Capture the cell that displays the provided text and extract its (x, y) central coordinate. 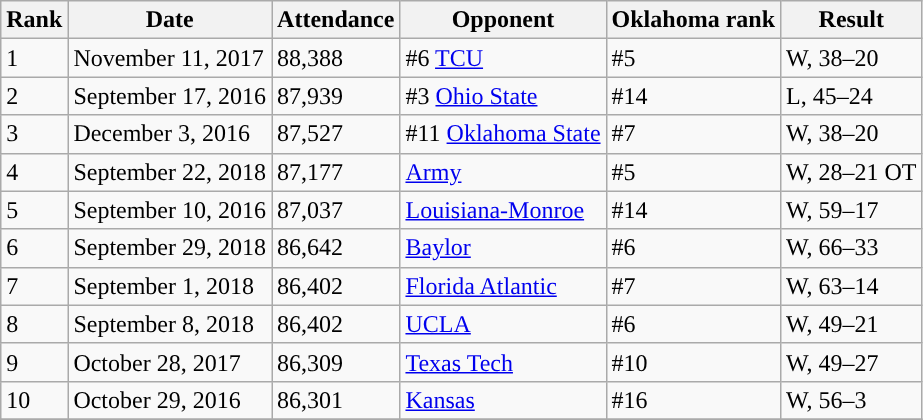
W, 49–27 (852, 362)
Oklahoma rank (693, 20)
2 (34, 96)
87,527 (336, 134)
UCLA (503, 324)
86,309 (336, 362)
86,301 (336, 400)
September 8, 2018 (170, 324)
87,939 (336, 96)
#3 Ohio State (503, 96)
W, 49–21 (852, 324)
L, 45–24 (852, 96)
3 (34, 134)
October 28, 2017 (170, 362)
Baylor (503, 248)
Opponent (503, 20)
W, 56–3 (852, 400)
87,037 (336, 210)
1 (34, 58)
W, 28–21 OT (852, 172)
Rank (34, 20)
November 11, 2017 (170, 58)
8 (34, 324)
W, 63–14 (852, 286)
#6 TCU (503, 58)
Attendance (336, 20)
4 (34, 172)
#10 (693, 362)
9 (34, 362)
W, 66–33 (852, 248)
September 29, 2018 (170, 248)
10 (34, 400)
Florida Atlantic (503, 286)
7 (34, 286)
December 3, 2016 (170, 134)
September 10, 2016 (170, 210)
87,177 (336, 172)
5 (34, 210)
#11 Oklahoma State (503, 134)
Texas Tech (503, 362)
Result (852, 20)
Army (503, 172)
Kansas (503, 400)
Louisiana-Monroe (503, 210)
September 1, 2018 (170, 286)
6 (34, 248)
September 17, 2016 (170, 96)
86,642 (336, 248)
#16 (693, 400)
Date (170, 20)
September 22, 2018 (170, 172)
88,388 (336, 58)
October 29, 2016 (170, 400)
W, 59–17 (852, 210)
